Determine the (X, Y) coordinate at the center of the cell enclosing the given text.  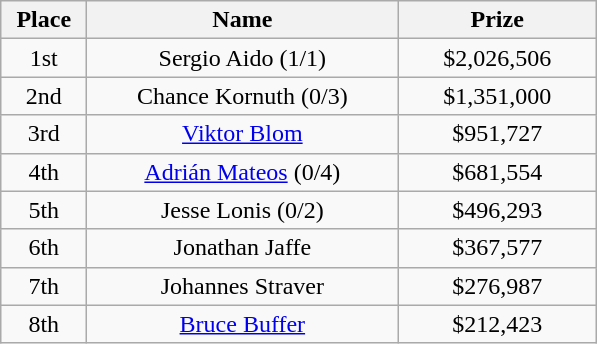
8th (44, 324)
Johannes Straver (242, 286)
6th (44, 248)
$367,577 (498, 248)
7th (44, 286)
4th (44, 172)
3rd (44, 134)
Prize (498, 20)
Sergio Aido (1/1) (242, 58)
Bruce Buffer (242, 324)
$2,026,506 (498, 58)
1st (44, 58)
Jonathan Jaffe (242, 248)
Adrián Mateos (0/4) (242, 172)
5th (44, 210)
$681,554 (498, 172)
2nd (44, 96)
$212,423 (498, 324)
Viktor Blom (242, 134)
Name (242, 20)
$496,293 (498, 210)
Chance Kornuth (0/3) (242, 96)
Place (44, 20)
$276,987 (498, 286)
Jesse Lonis (0/2) (242, 210)
$951,727 (498, 134)
$1,351,000 (498, 96)
